Return the [X, Y] coordinate for the center point of the cell that contains the specified text.  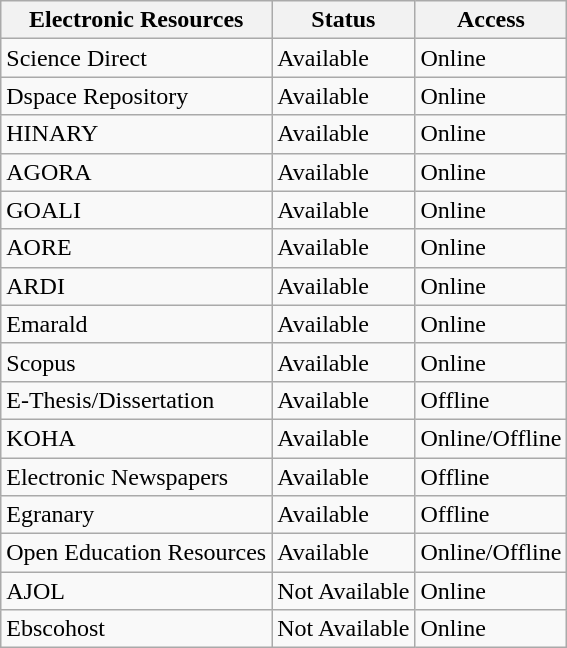
E-Thesis/Dissertation [136, 400]
Electronic Newspapers [136, 477]
Ebscohost [136, 629]
Emarald [136, 324]
GOALI [136, 210]
Science Direct [136, 58]
Status [344, 20]
AGORA [136, 172]
Access [491, 20]
Dspace Repository [136, 96]
HINARY [136, 134]
KOHA [136, 438]
Open Education Resources [136, 553]
ARDI [136, 286]
Scopus [136, 362]
AORE [136, 248]
Egranary [136, 515]
AJOL [136, 591]
Electronic Resources [136, 20]
